Extract the [X, Y] coordinate from the center of the cell holding the provided text.  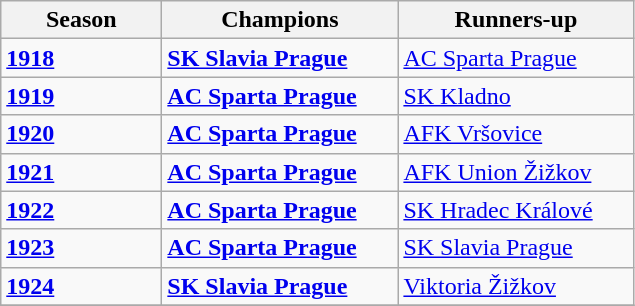
Runners-up [516, 20]
1924 [82, 286]
SK Kladno [516, 96]
1922 [82, 210]
SK Hradec Králové [516, 210]
1919 [82, 96]
1920 [82, 134]
Viktoria Žižkov [516, 286]
1921 [82, 172]
Champions [280, 20]
AFK Union Žižkov [516, 172]
1918 [82, 58]
AFK Vršovice [516, 134]
1923 [82, 248]
Season [82, 20]
